Search for the cell housing the specified text and yield its [X, Y] center coordinate. 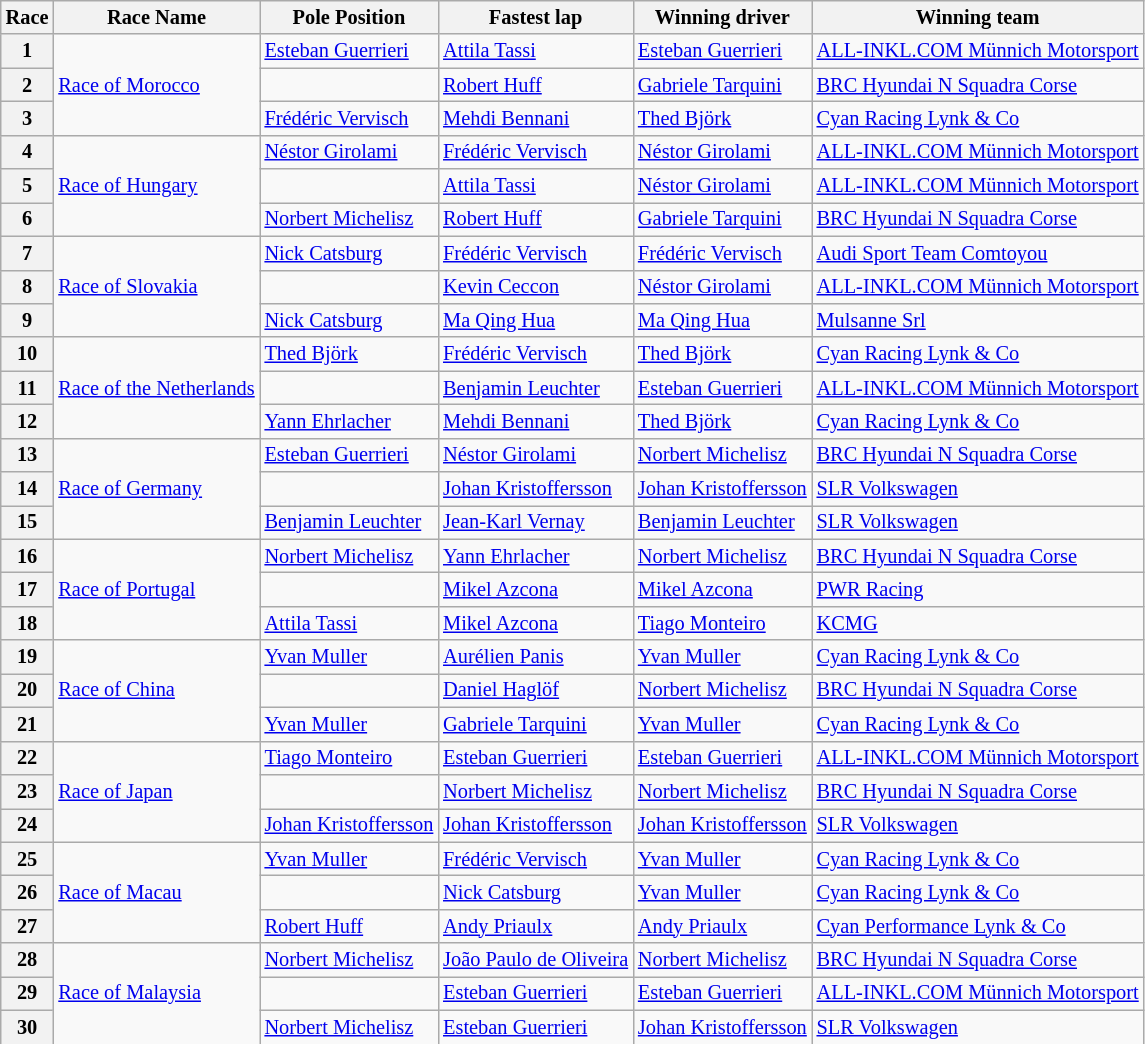
21 [28, 724]
Race of Morocco [156, 84]
Race of China [156, 690]
Winning team [978, 17]
Winning driver [722, 17]
15 [28, 522]
27 [28, 926]
PWR Racing [978, 589]
Daniel Haglöf [536, 690]
3 [28, 118]
4 [28, 152]
30 [28, 1027]
Race of Germany [156, 488]
10 [28, 354]
Jean-Karl Vernay [536, 522]
12 [28, 421]
Race of Slovakia [156, 286]
Fastest lap [536, 17]
29 [28, 993]
Race Name [156, 17]
Race of Malaysia [156, 994]
Race of the Netherlands [156, 388]
8 [28, 287]
23 [28, 791]
26 [28, 892]
Aurélien Panis [536, 657]
Race [28, 17]
Kevin Ceccon [536, 287]
7 [28, 253]
16 [28, 556]
1 [28, 51]
Mulsanne Srl [978, 320]
Race of Portugal [156, 590]
25 [28, 859]
Cyan Performance Lynk & Co [978, 926]
19 [28, 657]
17 [28, 589]
Race of Japan [156, 792]
22 [28, 758]
5 [28, 186]
9 [28, 320]
Race of Macau [156, 892]
24 [28, 825]
Pole Position [350, 17]
28 [28, 960]
Audi Sport Team Comtoyou [978, 253]
14 [28, 489]
Race of Hungary [156, 186]
18 [28, 623]
João Paulo de Oliveira [536, 960]
20 [28, 690]
11 [28, 388]
KCMG [978, 623]
13 [28, 455]
6 [28, 219]
2 [28, 85]
